Provide the [x, y] coordinate of the cell's center where the given text is located.  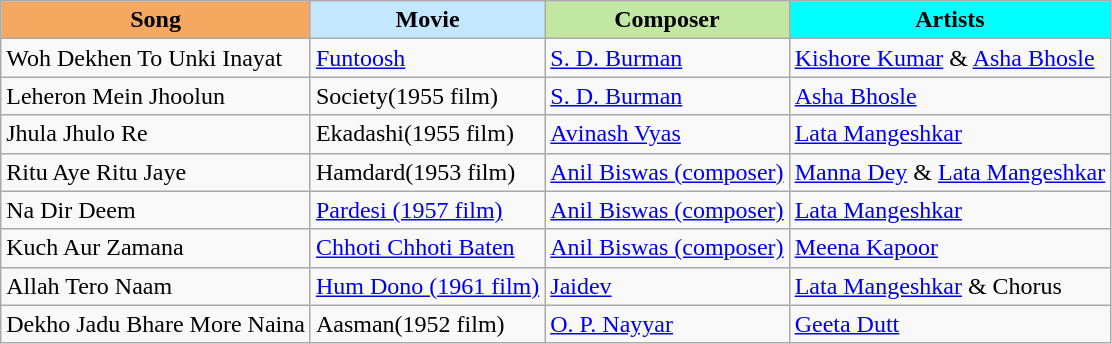
Ritu Aye Ritu Jaye [156, 172]
Woh Dekhen To Unki Inayat [156, 58]
Funtoosh [427, 58]
Leheron Mein Jhoolun [156, 96]
Movie [427, 20]
Composer [667, 20]
Aasman(1952 film) [427, 324]
Avinash Vyas [667, 134]
Dekho Jadu Bhare More Naina [156, 324]
Allah Tero Naam [156, 286]
Lata Mangeshkar & Chorus [950, 286]
Kuch Aur Zamana [156, 248]
Hum Dono (1961 film) [427, 286]
Society(1955 film) [427, 96]
Chhoti Chhoti Baten [427, 248]
Asha Bhosle [950, 96]
Ekadashi(1955 film) [427, 134]
Meena Kapoor [950, 248]
Geeta Dutt [950, 324]
Jhula Jhulo Re [156, 134]
Jaidev [667, 286]
O. P. Nayyar [667, 324]
Song [156, 20]
Artists [950, 20]
Hamdard(1953 film) [427, 172]
Kishore Kumar & Asha Bhosle [950, 58]
Manna Dey & Lata Mangeshkar [950, 172]
Pardesi (1957 film) [427, 210]
Na Dir Deem [156, 210]
